Return the (x, y) coordinate for the center point of the cell that contains the specified text.  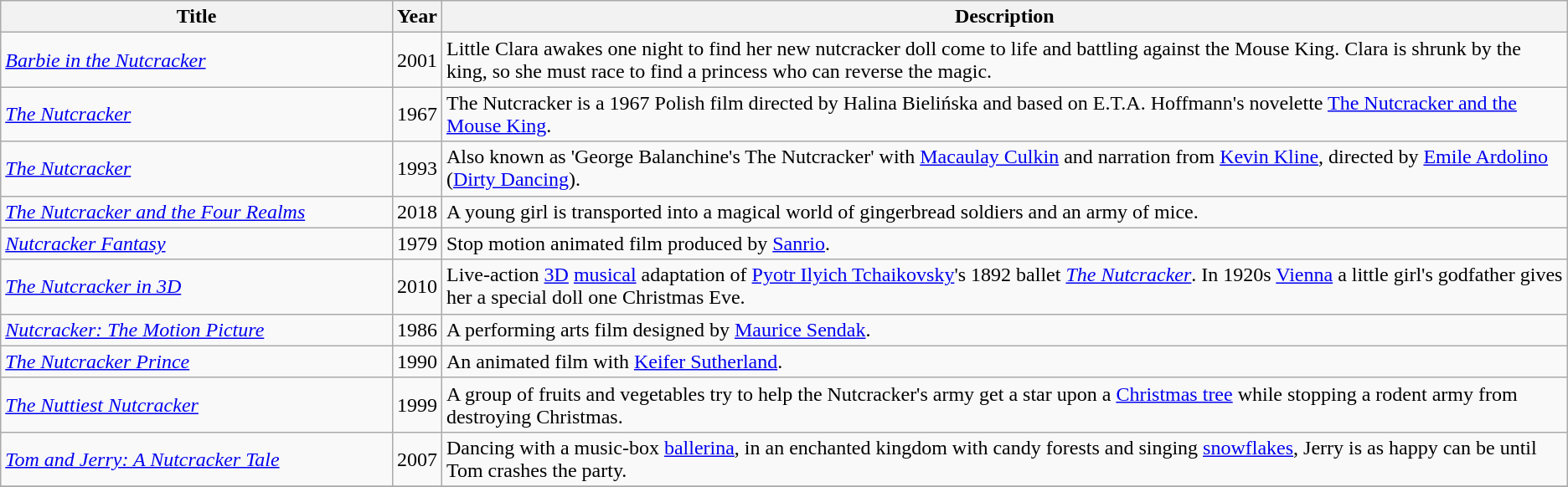
Tom and Jerry: A Nutcracker Tale (197, 459)
The Nuttiest Nutcracker (197, 405)
The Nutcracker is a 1967 Polish film directed by Halina Bielińska and based on E.T.A. Hoffmann's novelette The Nutcracker and the Mouse King. (1004, 114)
Description (1004, 17)
The Nutcracker Prince (197, 361)
1993 (417, 169)
Year (417, 17)
Nutcracker: The Motion Picture (197, 330)
The Nutcracker in 3D (197, 286)
Also known as 'George Balanchine's The Nutcracker' with Macaulay Culkin and narration from Kevin Kline, directed by Emile Ardolino (Dirty Dancing). (1004, 169)
2007 (417, 459)
A performing arts film designed by Maurice Sendak. (1004, 330)
Title (197, 17)
1979 (417, 243)
1986 (417, 330)
A young girl is transported into a magical world of gingerbread soldiers and an army of mice. (1004, 212)
Stop motion animated film produced by Sanrio. (1004, 243)
2018 (417, 212)
Nutcracker Fantasy (197, 243)
1990 (417, 361)
An animated film with Keifer Sutherland. (1004, 361)
The Nutcracker and the Four Realms (197, 212)
2001 (417, 60)
Barbie in the Nutcracker (197, 60)
1967 (417, 114)
1999 (417, 405)
2010 (417, 286)
